Scan for the cell matching the given text and deliver its [x, y] coordinate at center. 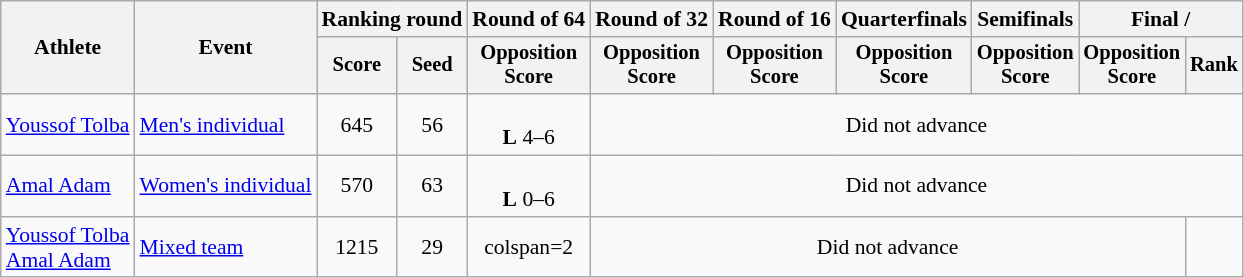
L 4–6 [528, 124]
Seed [432, 66]
56 [432, 124]
Final / [1160, 19]
Amal Adam [68, 186]
Ranking round [392, 19]
Rank [1214, 66]
Men's individual [226, 124]
1215 [356, 248]
Score [356, 66]
Round of 32 [652, 19]
Mixed team [226, 248]
Semifinals [1026, 19]
570 [356, 186]
Women's individual [226, 186]
Round of 64 [528, 19]
colspan=2 [528, 248]
Quarterfinals [904, 19]
Athlete [68, 48]
L 0–6 [528, 186]
29 [432, 248]
645 [356, 124]
Event [226, 48]
Youssof TolbaAmal Adam [68, 248]
63 [432, 186]
Youssof Tolba [68, 124]
Round of 16 [774, 19]
